Capture the cell that displays the provided text and extract its [X, Y] central coordinate. 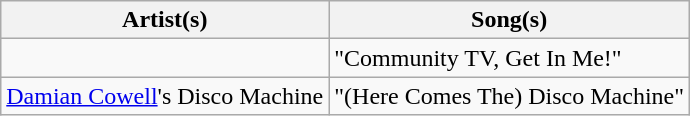
"(Here Comes The) Disco Machine" [510, 96]
Artist(s) [165, 20]
Damian Cowell's Disco Machine [165, 96]
"Community TV, Get In Me!" [510, 58]
Song(s) [510, 20]
